Output the [x, y] coordinate of the center of the cell containing the given text.  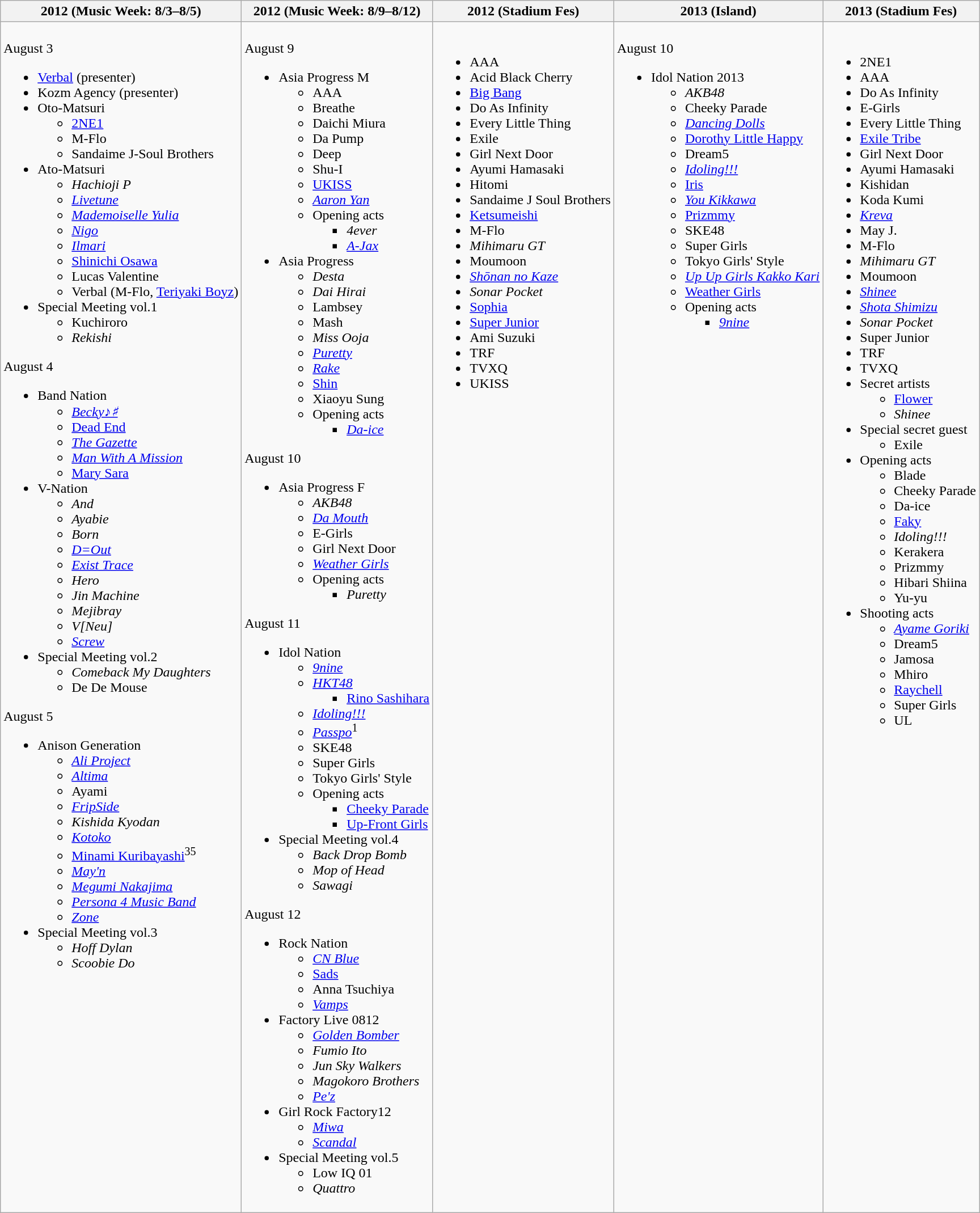
2012 (Music Week: 8/9–8/12) [337, 11]
2012 (Stadium Fes) [523, 11]
2013 (Island) [718, 11]
2013 (Stadium Fes) [901, 11]
2012 (Music Week: 8/3–8/5) [121, 11]
